Capture the cell that displays the provided text and extract its (x, y) central coordinate. 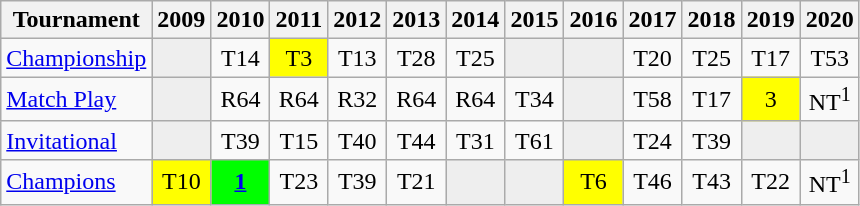
Match Play (76, 100)
T23 (299, 182)
T22 (770, 182)
2020 (830, 20)
T24 (652, 140)
T34 (534, 100)
2012 (358, 20)
2017 (652, 20)
2019 (770, 20)
T14 (240, 58)
T44 (416, 140)
2016 (594, 20)
T61 (534, 140)
T6 (594, 182)
T10 (182, 182)
T3 (299, 58)
2014 (476, 20)
T46 (652, 182)
T40 (358, 140)
T21 (416, 182)
Championship (76, 58)
2009 (182, 20)
T15 (299, 140)
2015 (534, 20)
T43 (712, 182)
3 (770, 100)
1 (240, 182)
T31 (476, 140)
T20 (652, 58)
T58 (652, 100)
Invitational (76, 140)
R32 (358, 100)
Tournament (76, 20)
T28 (416, 58)
T53 (830, 58)
T13 (358, 58)
Champions (76, 182)
2018 (712, 20)
2010 (240, 20)
2011 (299, 20)
2013 (416, 20)
